Return the [X, Y] coordinate for the center point of the cell that contains the specified text.  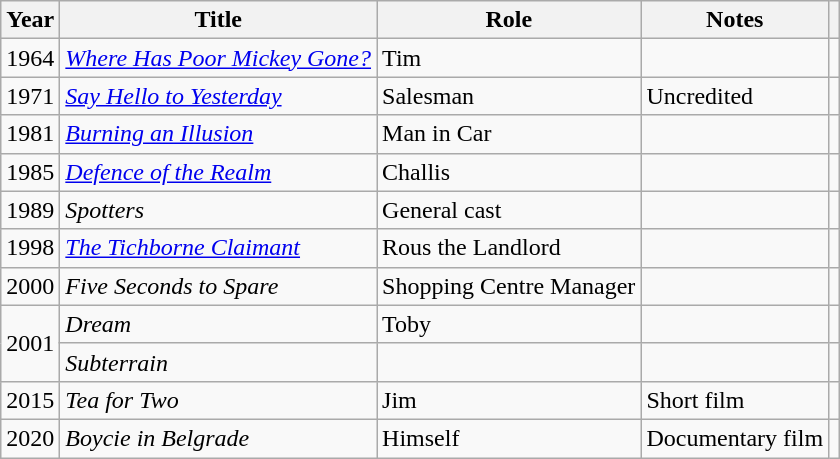
Uncredited [735, 96]
1989 [30, 210]
Boycie in Belgrade [218, 438]
1998 [30, 248]
2020 [30, 438]
Challis [509, 172]
Documentary film [735, 438]
1971 [30, 96]
1964 [30, 58]
Role [509, 20]
Where Has Poor Mickey Gone? [218, 58]
Title [218, 20]
Say Hello to Yesterday [218, 96]
Short film [735, 400]
Man in Car [509, 134]
Salesman [509, 96]
Year [30, 20]
Himself [509, 438]
2015 [30, 400]
Rous the Landlord [509, 248]
1981 [30, 134]
Dream [218, 324]
Subterrain [218, 362]
Five Seconds to Spare [218, 286]
Tea for Two [218, 400]
2001 [30, 343]
Tim [509, 58]
Shopping Centre Manager [509, 286]
General cast [509, 210]
2000 [30, 286]
Toby [509, 324]
Defence of the Realm [218, 172]
The Tichborne Claimant [218, 248]
Burning an Illusion [218, 134]
Jim [509, 400]
Notes [735, 20]
Spotters [218, 210]
1985 [30, 172]
